Return the [X, Y] coordinate for the center point of the cell that contains the specified text.  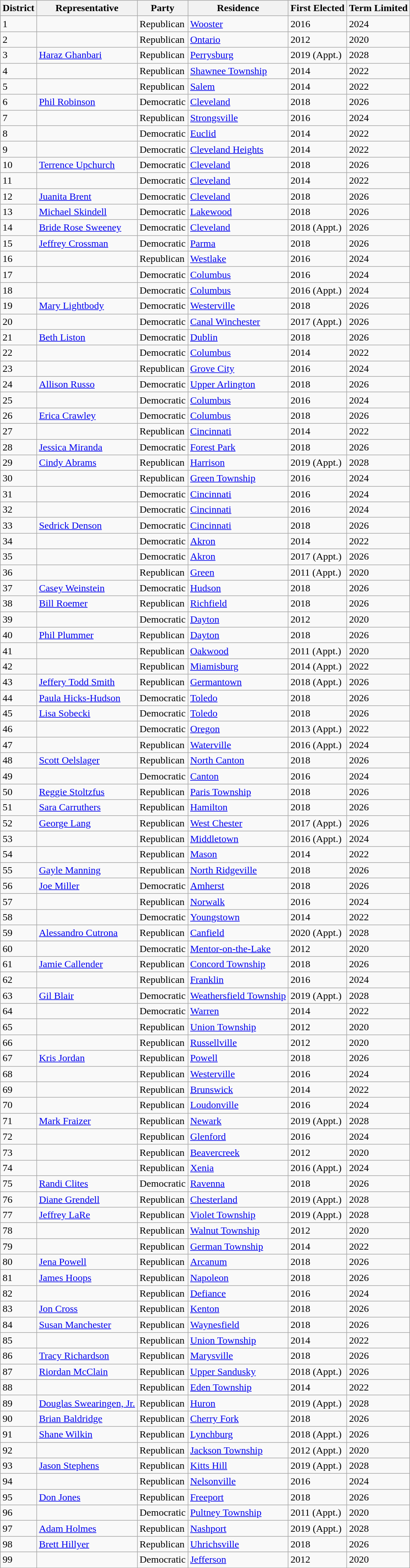
Nelsonville [238, 1482]
Joe Miller [87, 886]
Walnut Township [238, 1231]
94 [19, 1482]
2 [19, 40]
Middletown [238, 839]
24 [19, 384]
Norwalk [238, 901]
Don Jones [87, 1497]
13 [19, 212]
7 [19, 118]
German Township [238, 1246]
Richfield [238, 604]
38 [19, 604]
Miamisburg [238, 666]
Amherst [238, 886]
Paula Hicks-Hudson [87, 698]
Cherry Fork [238, 1419]
Lynchburg [238, 1434]
22 [19, 353]
63 [19, 996]
69 [19, 1090]
Jeffrey Crossman [87, 243]
50 [19, 792]
Bill Roemer [87, 604]
62 [19, 980]
46 [19, 729]
75 [19, 1183]
Grove City [238, 369]
Green [238, 572]
41 [19, 651]
Mentor-on-the-Lake [238, 948]
28 [19, 447]
66 [19, 1043]
Jeffrey LaRe [87, 1215]
Allison Russo [87, 384]
72 [19, 1136]
29 [19, 463]
Uhrichsville [238, 1544]
27 [19, 431]
2020 (Appt.) [317, 933]
77 [19, 1215]
42 [19, 666]
80 [19, 1262]
Mary Lightbody [87, 306]
Sedrick Denson [87, 525]
Mark Fraizer [87, 1121]
82 [19, 1293]
Beth Liston [87, 337]
Bride Rose Sweeney [87, 228]
Forest Park [238, 447]
Hamilton [238, 807]
Germantown [238, 682]
43 [19, 682]
Jena Powell [87, 1262]
55 [19, 870]
Kenton [238, 1309]
83 [19, 1309]
87 [19, 1372]
Upper Sandusky [238, 1372]
67 [19, 1058]
Harrison [238, 463]
Newark [238, 1121]
96 [19, 1513]
34 [19, 541]
North Canton [238, 761]
40 [19, 635]
53 [19, 839]
Alessandro Cutrona [87, 933]
2013 (Appt.) [317, 729]
Cindy Abrams [87, 463]
District [19, 8]
2012 (Appt.) [317, 1450]
Glenford [238, 1136]
49 [19, 776]
Michael Skindell [87, 212]
51 [19, 807]
79 [19, 1246]
20 [19, 322]
Hudson [238, 588]
97 [19, 1528]
Kitts Hill [238, 1466]
98 [19, 1544]
85 [19, 1340]
Westlake [238, 259]
78 [19, 1231]
25 [19, 400]
8 [19, 133]
73 [19, 1152]
Kris Jordan [87, 1058]
18 [19, 290]
32 [19, 510]
44 [19, 698]
Waterville [238, 745]
23 [19, 369]
Dublin [238, 337]
47 [19, 745]
Jackson Township [238, 1450]
West Chester [238, 823]
Waynesfield [238, 1325]
Loudonville [238, 1105]
Cleveland Heights [238, 149]
6 [19, 102]
Parma [238, 243]
Canton [238, 776]
Casey Weinstein [87, 588]
35 [19, 557]
84 [19, 1325]
Nashport [238, 1528]
17 [19, 275]
95 [19, 1497]
Diane Grendell [87, 1199]
Green Township [238, 478]
Perrysburg [238, 55]
Jefferson [238, 1560]
Pultney Township [238, 1513]
58 [19, 917]
Scott Oelslager [87, 761]
Beavercreek [238, 1152]
39 [19, 619]
99 [19, 1560]
Mason [238, 854]
68 [19, 1074]
14 [19, 228]
Xenia [238, 1168]
Ravenna [238, 1183]
Lakewood [238, 212]
Jason Stephens [87, 1466]
Strongsville [238, 118]
76 [19, 1199]
Arcanum [238, 1262]
Powell [238, 1058]
Canal Winchester [238, 322]
26 [19, 415]
31 [19, 494]
Brunswick [238, 1090]
12 [19, 196]
Adam Holmes [87, 1528]
1 [19, 24]
30 [19, 478]
5 [19, 86]
Marysville [238, 1356]
15 [19, 243]
Franklin [238, 980]
Jessica Miranda [87, 447]
Russellville [238, 1043]
2014 (Appt.) [317, 666]
86 [19, 1356]
Tracy Richardson [87, 1356]
4 [19, 71]
Warren [238, 1011]
11 [19, 180]
Defiance [238, 1293]
Eden Township [238, 1387]
56 [19, 886]
37 [19, 588]
91 [19, 1434]
89 [19, 1403]
George Lang [87, 823]
Chesterland [238, 1199]
Upper Arlington [238, 384]
65 [19, 1027]
Haraz Ghanbari [87, 55]
Paris Township [238, 792]
81 [19, 1278]
Jeffery Todd Smith [87, 682]
Erica Crawley [87, 415]
Weathersfield Township [238, 996]
Oregon [238, 729]
First Elected [317, 8]
Salem [238, 86]
Shawnee Township [238, 71]
Phil Robinson [87, 102]
54 [19, 854]
21 [19, 337]
North Ridgeville [238, 870]
Gil Blair [87, 996]
Jon Cross [87, 1309]
61 [19, 964]
Brett Hillyer [87, 1544]
James Hoops [87, 1278]
Juanita Brent [87, 196]
Randi Clites [87, 1183]
Freeport [238, 1497]
Residence [238, 8]
Douglas Swearingen, Jr. [87, 1403]
Napoleon [238, 1278]
Riordan McClain [87, 1372]
59 [19, 933]
Wooster [238, 24]
64 [19, 1011]
Representative [87, 8]
Reggie Stoltzfus [87, 792]
Terrence Upchurch [87, 165]
Shane Wilkin [87, 1434]
48 [19, 761]
Party [162, 8]
Jamie Callender [87, 964]
90 [19, 1419]
Ontario [238, 40]
Term Limited [378, 8]
60 [19, 948]
Canfield [238, 933]
19 [19, 306]
Brian Baldridge [87, 1419]
Susan Manchester [87, 1325]
Phil Plummer [87, 635]
Lisa Sobecki [87, 714]
Youngstown [238, 917]
Oakwood [238, 651]
71 [19, 1121]
36 [19, 572]
92 [19, 1450]
52 [19, 823]
57 [19, 901]
Concord Township [238, 964]
10 [19, 165]
70 [19, 1105]
Euclid [238, 133]
Sara Carruthers [87, 807]
Huron [238, 1403]
33 [19, 525]
45 [19, 714]
16 [19, 259]
93 [19, 1466]
Gayle Manning [87, 870]
9 [19, 149]
88 [19, 1387]
74 [19, 1168]
Violet Township [238, 1215]
3 [19, 55]
